Output the (X, Y) coordinate of the center of the cell containing the given text.  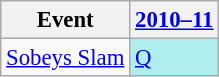
Sobeys Slam (66, 58)
2010–11 (174, 20)
Event (66, 20)
Q (174, 58)
